Return [x, y] of the center of cell containing provided text 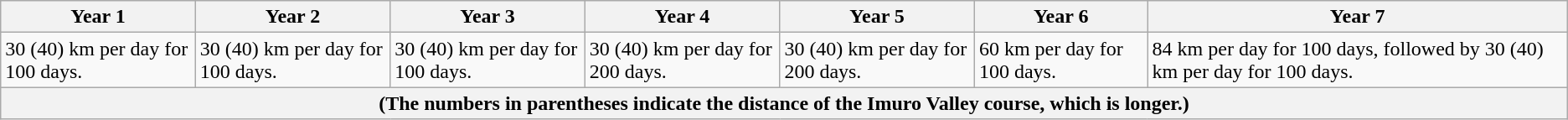
84 km per day for 100 days, followed by 30 (40) km per day for 100 days. [1357, 60]
Year 1 [99, 17]
(The numbers in parentheses indicate the distance of the Imuro Valley course, which is longer.) [784, 103]
60 km per day for 100 days. [1060, 60]
Year 3 [487, 17]
Year 4 [682, 17]
Year 5 [878, 17]
Year 7 [1357, 17]
Year 6 [1060, 17]
Year 2 [293, 17]
